From the cell containing the given text, extract its center point as [x, y] coordinate. 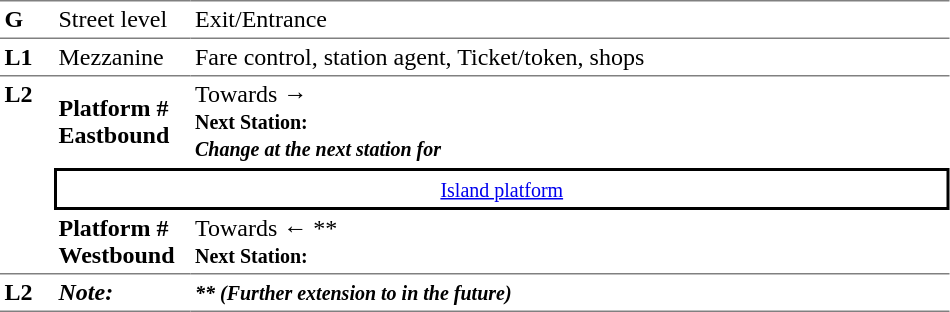
** (Further extension to in the future) [570, 293]
L1 [27, 58]
Exit/Entrance [570, 20]
Fare control, station agent, Ticket/token, shops [570, 58]
Note: [122, 293]
Towards ← **Next Station: [570, 242]
Platform #Eastbound [122, 122]
Platform #Westbound [122, 242]
Mezzanine [122, 58]
Street level [122, 20]
G [27, 20]
Island platform [502, 189]
Towards → Next Station: Change at the next station for [570, 122]
